Return the [X, Y] coordinate for the center point of the cell that contains the specified text.  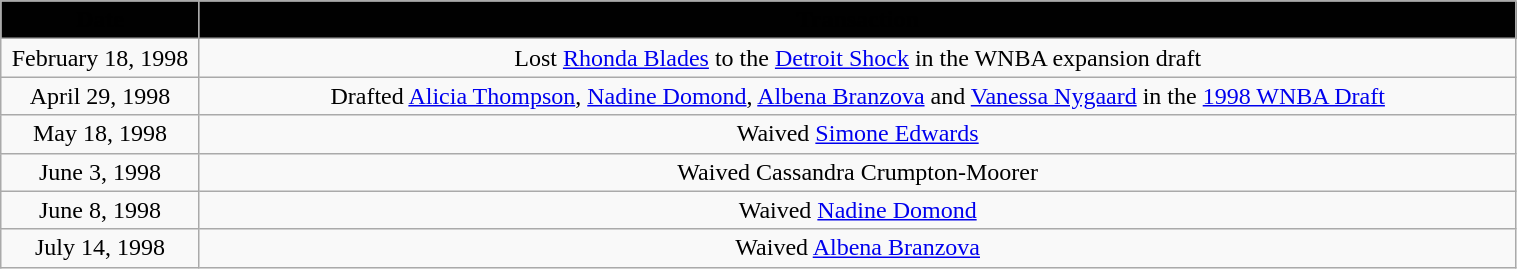
Transaction [858, 20]
Waived Albena Branzova [858, 248]
June 3, 1998 [100, 172]
Waived Cassandra Crumpton-Moorer [858, 172]
February 18, 1998 [100, 58]
Date [100, 20]
June 8, 1998 [100, 210]
April 29, 1998 [100, 96]
Waived Nadine Domond [858, 210]
Drafted Alicia Thompson, Nadine Domond, Albena Branzova and Vanessa Nygaard in the 1998 WNBA Draft [858, 96]
Waived Simone Edwards [858, 134]
July 14, 1998 [100, 248]
May 18, 1998 [100, 134]
Lost Rhonda Blades to the Detroit Shock in the WNBA expansion draft [858, 58]
